Scan for the cell matching the given text and deliver its (x, y) coordinate at center. 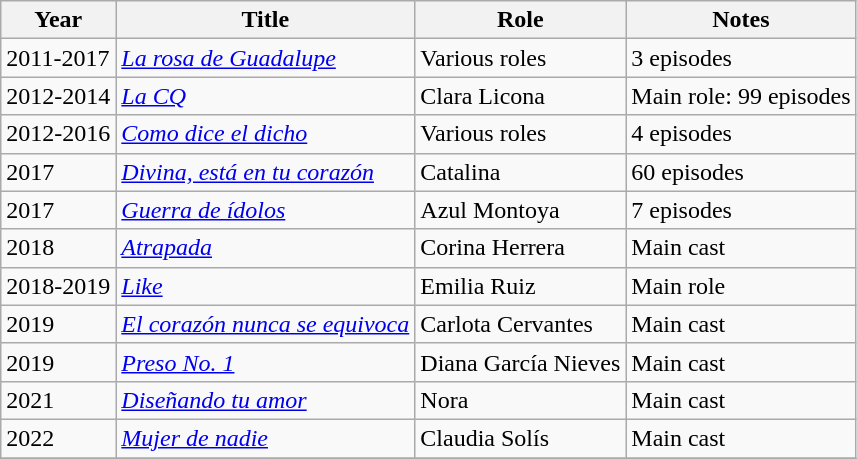
2012-2016 (58, 134)
Guerra de ídolos (266, 210)
Emilia Ruiz (520, 286)
2018 (58, 248)
2021 (58, 400)
Clara Licona (520, 96)
Preso No. 1 (266, 362)
Atrapada (266, 248)
Corina Herrera (520, 248)
Main role (741, 286)
2022 (58, 438)
7 episodes (741, 210)
Diana García Nieves (520, 362)
Azul Montoya (520, 210)
Divina, está en tu corazón (266, 172)
2011-2017 (58, 58)
El corazón nunca se equivoca (266, 324)
Notes (741, 20)
Como dice el dicho (266, 134)
Role (520, 20)
Like (266, 286)
Main role: 99 episodes (741, 96)
Claudia Solís (520, 438)
4 episodes (741, 134)
Carlota Cervantes (520, 324)
Mujer de nadie (266, 438)
2012-2014 (58, 96)
La CQ (266, 96)
Year (58, 20)
Catalina (520, 172)
Nora (520, 400)
60 episodes (741, 172)
Diseñando tu amor (266, 400)
2018-2019 (58, 286)
3 episodes (741, 58)
La rosa de Guadalupe (266, 58)
Title (266, 20)
